Capture the cell that displays the provided text and extract its (x, y) central coordinate. 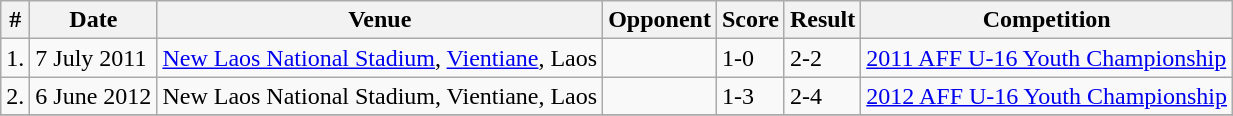
7 July 2011 (94, 58)
Venue (380, 20)
Score (750, 20)
2-4 (822, 96)
Result (822, 20)
Date (94, 20)
2012 AFF U-16 Youth Championship (1047, 96)
6 June 2012 (94, 96)
2011 AFF U-16 Youth Championship (1047, 58)
1-3 (750, 96)
Competition (1047, 20)
Opponent (660, 20)
2-2 (822, 58)
1. (16, 58)
2. (16, 96)
1-0 (750, 58)
# (16, 20)
